Output the (x, y) coordinate of the center of the cell containing the given text.  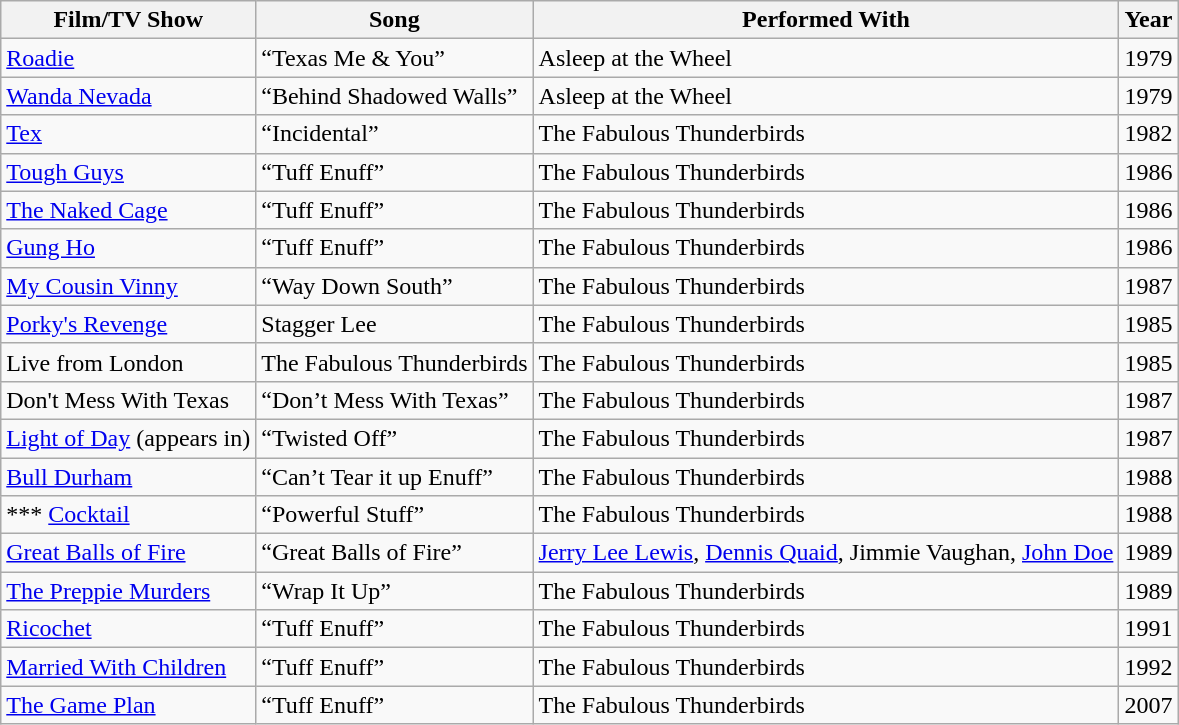
Song (394, 20)
“Wrap It Up” (394, 591)
Live from London (128, 362)
Stagger Lee (394, 324)
Year (1148, 20)
Don't Mess With Texas (128, 400)
Performed With (826, 20)
“Twisted Off” (394, 438)
“Don’t Mess With Texas” (394, 400)
Tex (128, 134)
“Powerful Stuff” (394, 515)
Jerry Lee Lewis, Dennis Quaid, Jimmie Vaughan, John Doe (826, 553)
My Cousin Vinny (128, 286)
Married With Children (128, 667)
Ricochet (128, 629)
2007 (1148, 705)
“Great Balls of Fire” (394, 553)
“Can’t Tear it up Enuff” (394, 477)
The Naked Cage (128, 210)
“Behind Shadowed Walls” (394, 96)
Bull Durham (128, 477)
“Way Down South” (394, 286)
Great Balls of Fire (128, 553)
The Preppie Murders (128, 591)
1982 (1148, 134)
*** Cocktail (128, 515)
1992 (1148, 667)
Gung Ho (128, 248)
The Game Plan (128, 705)
Roadie (128, 58)
Tough Guys (128, 172)
1991 (1148, 629)
“Incidental” (394, 134)
Porky's Revenge (128, 324)
Wanda Nevada (128, 96)
Light of Day (appears in) (128, 438)
“Texas Me & You” (394, 58)
Film/TV Show (128, 20)
